From the cell containing the given text, extract its center point as (x, y) coordinate. 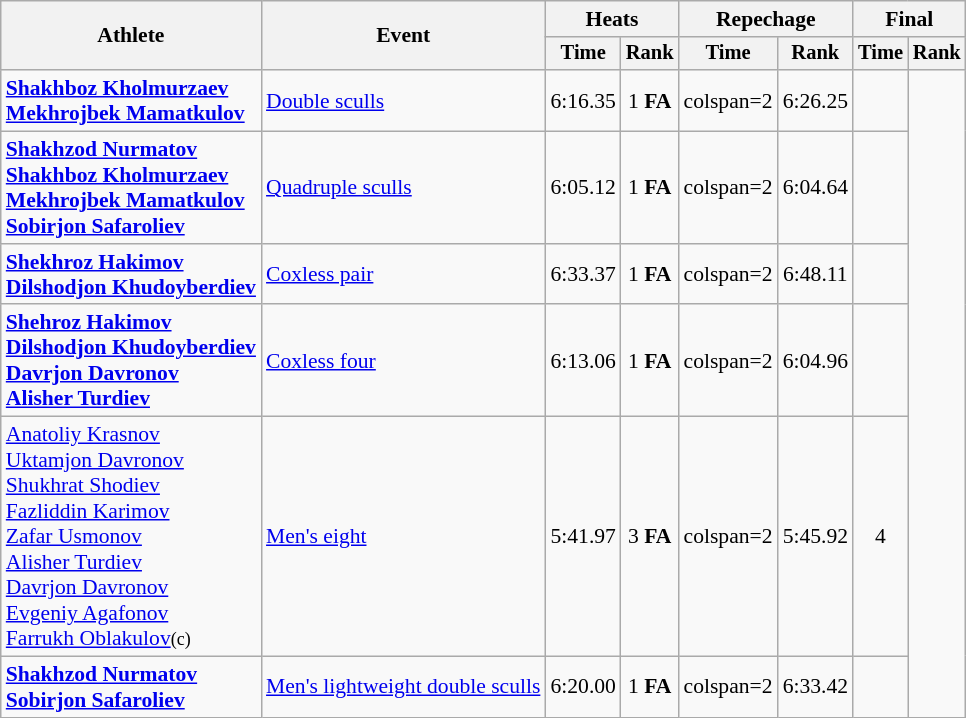
Shehroz HakimovDilshodjon KhudoyberdievDavrjon DavronovAlisher Turdiev (131, 361)
4 (880, 537)
Double sculls (403, 100)
6:33.42 (816, 688)
Shakhzod NurmatovShakhboz KholmurzaevMekhrojbek MamatkulovSobirjon Safaroliev (131, 188)
Shakhboz KholmurzaevMekhrojbek Mamatkulov (131, 100)
6:05.12 (582, 188)
Shakhzod NurmatovSobirjon Safaroliev (131, 688)
Coxless four (403, 361)
6:48.11 (816, 274)
Heats (612, 19)
Coxless pair (403, 274)
6:13.06 (582, 361)
Anatoliy KrasnovUktamjon DavronovShukhrat ShodievFazliddin KarimovZafar UsmonovAlisher TurdievDavrjon DavronovEvgeniy AgafonovFarrukh Oblakulov(c) (131, 537)
6:33.37 (582, 274)
Final (909, 19)
6:04.96 (816, 361)
6:04.64 (816, 188)
Men's eight (403, 537)
5:41.97 (582, 537)
3 FA (650, 537)
Quadruple sculls (403, 188)
6:26.25 (816, 100)
6:16.35 (582, 100)
Shekhroz HakimovDilshodjon Khudoyberdiev (131, 274)
Men's lightweight double sculls (403, 688)
Event (403, 36)
Repechage (766, 19)
Athlete (131, 36)
5:45.92 (816, 537)
6:20.00 (582, 688)
